Locate the cell with the specified text and output its (x, y) center coordinate. 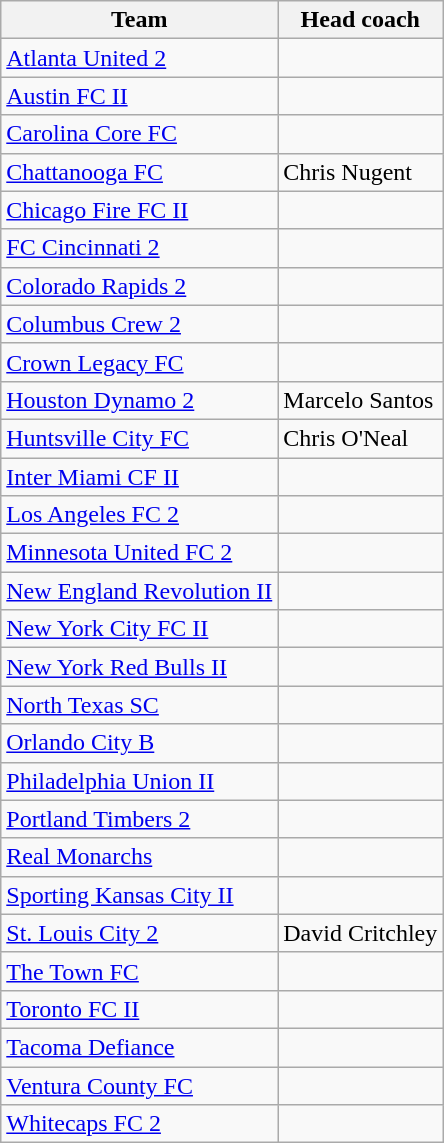
Sporting Kansas City II (140, 895)
Los Angeles FC 2 (140, 515)
Atlanta United 2 (140, 58)
Orlando City B (140, 743)
Chris O'Neal (360, 438)
New York City FC II (140, 629)
Ventura County FC (140, 1085)
Inter Miami CF II (140, 477)
Tacoma Defiance (140, 1047)
Colorado Rapids 2 (140, 286)
Chattanooga FC (140, 172)
Toronto FC II (140, 1009)
The Town FC (140, 971)
Team (140, 20)
Minnesota United FC 2 (140, 553)
New York Red Bulls II (140, 667)
Chicago Fire FC II (140, 210)
North Texas SC (140, 705)
FC Cincinnati 2 (140, 248)
Whitecaps FC 2 (140, 1124)
Huntsville City FC (140, 438)
Columbus Crew 2 (140, 324)
Austin FC II (140, 96)
Head coach (360, 20)
Real Monarchs (140, 857)
Marcelo Santos (360, 400)
Houston Dynamo 2 (140, 400)
Carolina Core FC (140, 134)
Crown Legacy FC (140, 362)
New England Revolution II (140, 591)
St. Louis City 2 (140, 933)
Philadelphia Union II (140, 781)
Chris Nugent (360, 172)
David Critchley (360, 933)
Portland Timbers 2 (140, 819)
